Locate the cell with the specified text and output its [x, y] center coordinate. 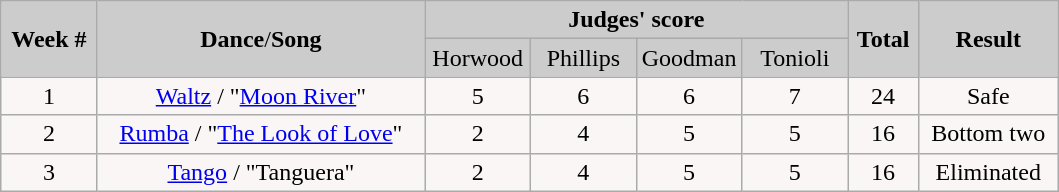
Total [884, 39]
Waltz / "Moon River" [261, 96]
Judges' score [636, 20]
3 [49, 172]
24 [884, 96]
Horwood [478, 58]
Phillips [584, 58]
Bottom two [989, 134]
Week # [49, 39]
Result [989, 39]
Dance/Song [261, 39]
Tonioli [795, 58]
Eliminated [989, 172]
Rumba / "The Look of Love" [261, 134]
Tango / "Tanguera" [261, 172]
Goodman [689, 58]
7 [795, 96]
1 [49, 96]
Safe [989, 96]
